Search for the cell housing the specified text and yield its (x, y) center coordinate. 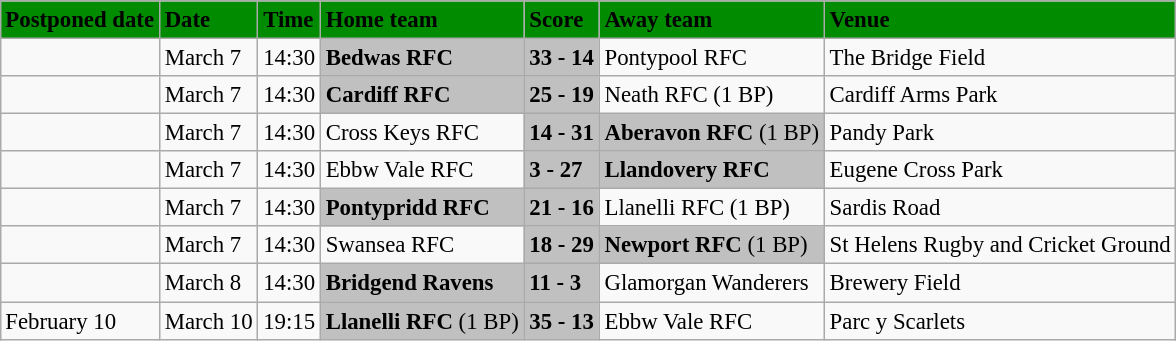
Pontypridd RFC (422, 208)
Pandy Park (1000, 133)
Llandovery RFC (712, 170)
11 - 3 (562, 283)
Newport RFC (1 BP) (712, 245)
Bedwas RFC (422, 57)
35 - 13 (562, 321)
Swansea RFC (422, 245)
25 - 19 (562, 95)
The Bridge Field (1000, 57)
Score (562, 20)
March 10 (208, 321)
Sardis Road (1000, 208)
Bridgend Ravens (422, 283)
Parc y Scarlets (1000, 321)
33 - 14 (562, 57)
Brewery Field (1000, 283)
St Helens Rugby and Cricket Ground (1000, 245)
Date (208, 20)
3 - 27 (562, 170)
Away team (712, 20)
Home team (422, 20)
Neath RFC (1 BP) (712, 95)
14 - 31 (562, 133)
18 - 29 (562, 245)
Time (290, 20)
February 10 (80, 321)
Pontypool RFC (712, 57)
Venue (1000, 20)
Eugene Cross Park (1000, 170)
Glamorgan Wanderers (712, 283)
19:15 (290, 321)
21 - 16 (562, 208)
Cross Keys RFC (422, 133)
Cardiff RFC (422, 95)
Cardiff Arms Park (1000, 95)
Aberavon RFC (1 BP) (712, 133)
March 8 (208, 283)
Postponed date (80, 20)
